From the cell containing the given text, extract its center point as [X, Y] coordinate. 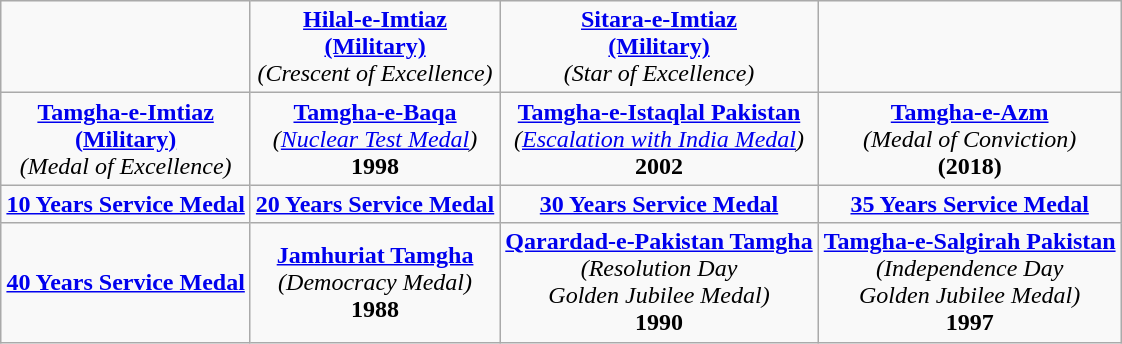
Jamhuriat Tamgha(Democracy Medal)1988 [374, 282]
Tamgha-e-Baqa(Nuclear Test Medal)1998 [374, 139]
Qarardad-e-Pakistan Tamgha(Resolution DayGolden Jubilee Medal)1990 [659, 282]
35 Years Service Medal [970, 204]
10 Years Service Medal [126, 204]
Tamgha-e-Imtiaz(Military)(Medal of Excellence) [126, 139]
Sitara-e-Imtiaz(Military)(Star of Excellence) [659, 47]
Hilal-e-Imtiaz(Military)(Crescent of Excellence) [374, 47]
Tamgha-e-Salgirah Pakistan(Independence DayGolden Jubilee Medal)1997 [970, 282]
40 Years Service Medal [126, 282]
Tamgha-e-Istaqlal Pakistan(Escalation with India Medal)2002 [659, 139]
Tamgha-e-Azm(Medal of Conviction)(2018) [970, 139]
20 Years Service Medal [374, 204]
30 Years Service Medal [659, 204]
